Find where the given text appears and provide that cell's center as (x, y) coordinate. 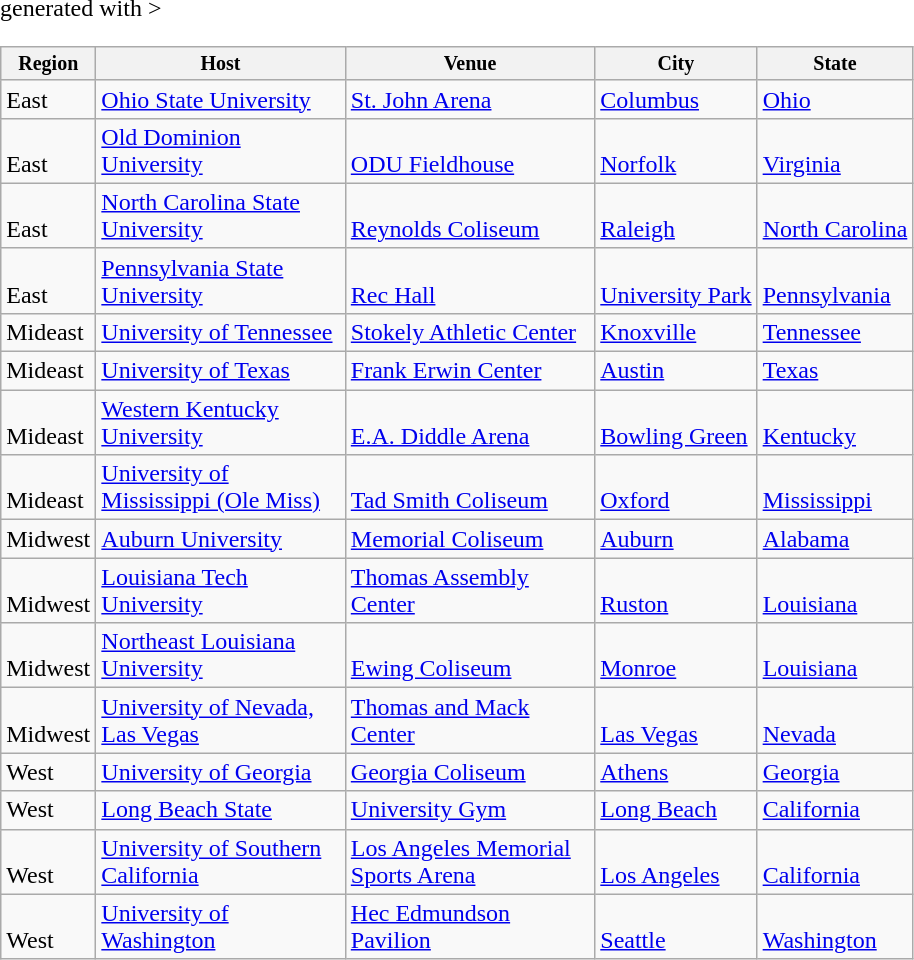
Las Vegas (676, 720)
University of Washington (220, 926)
Washington (835, 926)
Host (220, 64)
Thomas Assembly Center (470, 590)
Reynolds Coliseum (470, 216)
Oxford (676, 488)
Rec Hall (470, 280)
Ohio (835, 99)
Louisiana Tech University (220, 590)
Nevada (835, 720)
North Carolina (835, 216)
Monroe (676, 656)
Athens (676, 772)
Los Angeles Memorial Sports Arena (470, 862)
Western Kentucky University (220, 422)
Auburn (676, 539)
Mississippi (835, 488)
Columbus (676, 99)
Tad Smith Coliseum (470, 488)
Pennsylvania (835, 280)
Thomas and Mack Center (470, 720)
University of Tennessee (220, 332)
Frank Erwin Center (470, 371)
E.A. Diddle Arena (470, 422)
Ohio State University (220, 99)
University of Southern California (220, 862)
Bowling Green (676, 422)
Long Beach (676, 810)
Region (48, 64)
Tennessee (835, 332)
Northeast Louisiana University (220, 656)
Georgia (835, 772)
City (676, 64)
Hec Edmundson Pavilion (470, 926)
Texas (835, 371)
North Carolina State University (220, 216)
Norfolk (676, 150)
Venue (470, 64)
Raleigh (676, 216)
Long Beach State (220, 810)
Alabama (835, 539)
Virginia (835, 150)
ODU Fieldhouse (470, 150)
Kentucky (835, 422)
Georgia Coliseum (470, 772)
Stokely Athletic Center (470, 332)
Pennsylvania State University (220, 280)
Seattle (676, 926)
University of Georgia (220, 772)
University of Texas (220, 371)
State (835, 64)
University Gym (470, 810)
University of Mississippi (Ole Miss) (220, 488)
Ewing Coliseum (470, 656)
Memorial Coliseum (470, 539)
Knoxville (676, 332)
St. John Arena (470, 99)
Los Angeles (676, 862)
University Park (676, 280)
University of Nevada, Las Vegas (220, 720)
Austin (676, 371)
Ruston (676, 590)
Old Dominion University (220, 150)
Auburn University (220, 539)
